Return [X, Y] of the center of cell containing provided text 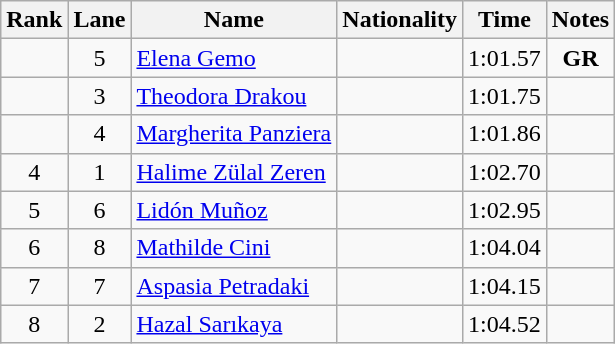
2 [100, 324]
Hazal Sarıkaya [234, 324]
Margherita Panziera [234, 134]
1:04.15 [505, 286]
1:01.86 [505, 134]
Aspasia Petradaki [234, 286]
Mathilde Cini [234, 248]
Elena Gemo [234, 58]
1:04.52 [505, 324]
Lane [100, 20]
Theodora Drakou [234, 96]
3 [100, 96]
Lidón Muñoz [234, 210]
Name [234, 20]
Notes [580, 20]
1:02.95 [505, 210]
1 [100, 172]
1:02.70 [505, 172]
Nationality [400, 20]
Time [505, 20]
1:01.75 [505, 96]
Halime Zülal Zeren [234, 172]
1:01.57 [505, 58]
Rank [34, 20]
GR [580, 58]
1:04.04 [505, 248]
